Capture the cell that displays the provided text and extract its [x, y] central coordinate. 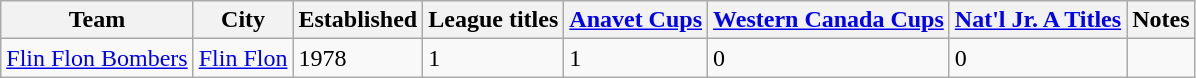
Flin Flon [243, 58]
League titles [494, 20]
Team [97, 20]
Notes [1161, 20]
Established [358, 20]
City [243, 20]
1978 [358, 58]
Nat'l Jr. A Titles [1038, 20]
Flin Flon Bombers [97, 58]
Anavet Cups [636, 20]
Western Canada Cups [829, 20]
